Search for the cell housing the specified text and yield its [x, y] center coordinate. 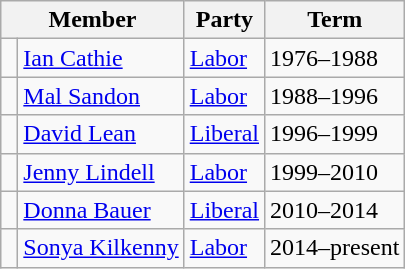
Term [335, 20]
Jenny Lindell [101, 172]
Party [224, 20]
Donna Bauer [101, 210]
2010–2014 [335, 210]
Sonya Kilkenny [101, 248]
David Lean [101, 134]
Mal Sandon [101, 96]
1976–1988 [335, 58]
1996–1999 [335, 134]
1988–1996 [335, 96]
Ian Cathie [101, 58]
1999–2010 [335, 172]
2014–present [335, 248]
Member [92, 20]
